Search for the cell housing the specified text and yield its (x, y) center coordinate. 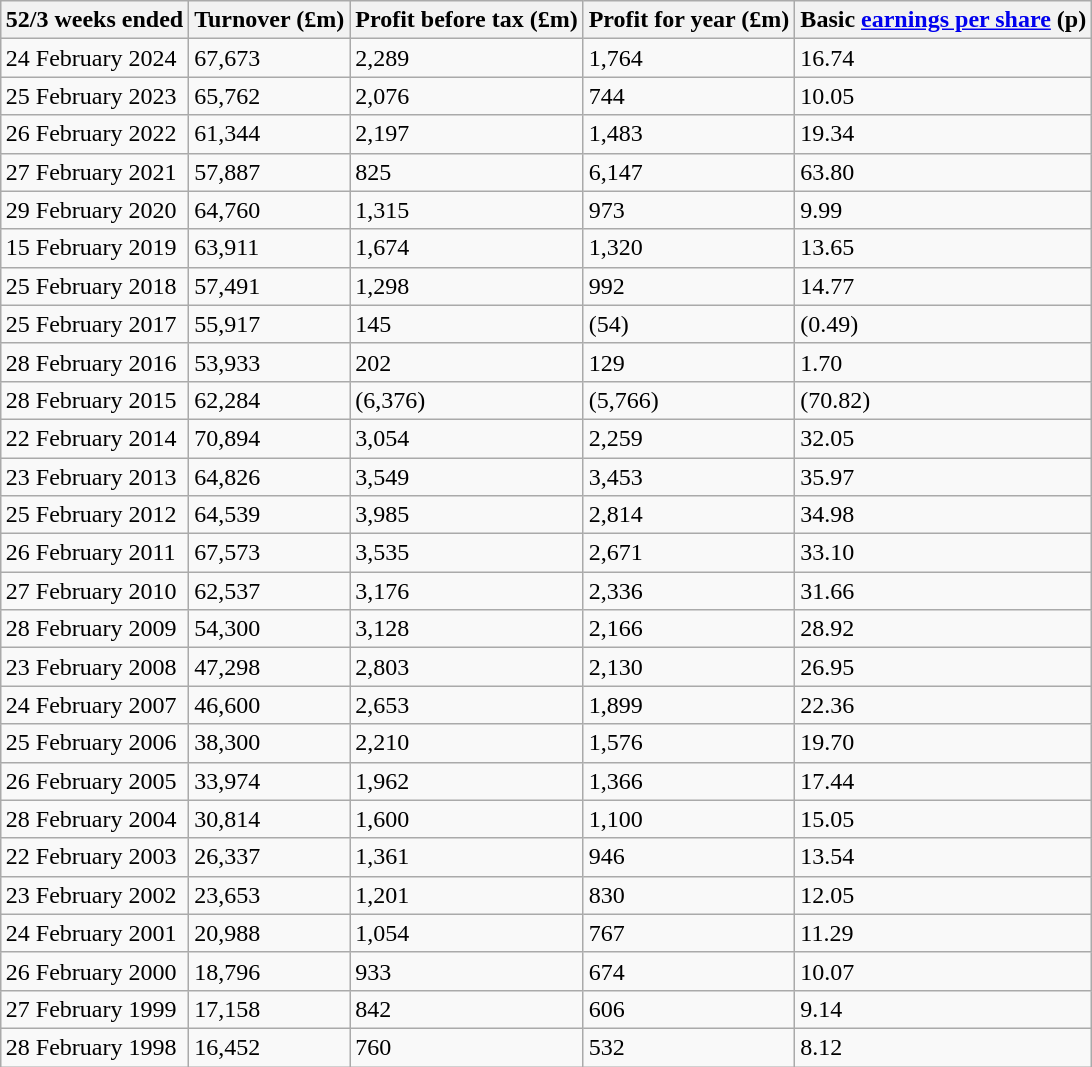
54,300 (270, 629)
(0.49) (944, 324)
3,176 (466, 591)
842 (466, 1009)
27 February 2021 (94, 172)
1,483 (689, 134)
Basic earnings per share (p) (944, 20)
61,344 (270, 134)
2,210 (466, 743)
67,573 (270, 553)
63,911 (270, 248)
1,962 (466, 781)
26 February 2022 (94, 134)
11.29 (944, 933)
19.34 (944, 134)
2,289 (466, 58)
33.10 (944, 553)
10.07 (944, 971)
973 (689, 210)
25 February 2006 (94, 743)
16.74 (944, 58)
24 February 2007 (94, 705)
1,899 (689, 705)
2,197 (466, 134)
26 February 2011 (94, 553)
63.80 (944, 172)
2,336 (689, 591)
23,653 (270, 895)
25 February 2012 (94, 515)
32.05 (944, 438)
28 February 2004 (94, 819)
1,320 (689, 248)
744 (689, 96)
8.12 (944, 1047)
1.70 (944, 362)
1,600 (466, 819)
64,539 (270, 515)
15 February 2019 (94, 248)
3,549 (466, 477)
2,653 (466, 705)
606 (689, 1009)
1,201 (466, 895)
Profit before tax (£m) (466, 20)
23 February 2008 (94, 667)
23 February 2013 (94, 477)
Turnover (£m) (270, 20)
28 February 2015 (94, 400)
20,988 (270, 933)
2,803 (466, 667)
62,284 (270, 400)
674 (689, 971)
34.98 (944, 515)
13.65 (944, 248)
28 February 1998 (94, 1047)
26 February 2000 (94, 971)
2,130 (689, 667)
24 February 2001 (94, 933)
67,673 (270, 58)
Profit for year (£m) (689, 20)
14.77 (944, 286)
1,366 (689, 781)
202 (466, 362)
3,985 (466, 515)
946 (689, 857)
22 February 2014 (94, 438)
760 (466, 1047)
(6,376) (466, 400)
1,100 (689, 819)
532 (689, 1047)
57,887 (270, 172)
28 February 2016 (94, 362)
(54) (689, 324)
22.36 (944, 705)
1,576 (689, 743)
10.05 (944, 96)
57,491 (270, 286)
2,671 (689, 553)
25 February 2017 (94, 324)
(70.82) (944, 400)
3,535 (466, 553)
767 (689, 933)
1,361 (466, 857)
27 February 2010 (94, 591)
62,537 (270, 591)
145 (466, 324)
13.54 (944, 857)
29 February 2020 (94, 210)
28.92 (944, 629)
38,300 (270, 743)
992 (689, 286)
3,128 (466, 629)
64,760 (270, 210)
933 (466, 971)
129 (689, 362)
2,166 (689, 629)
830 (689, 895)
23 February 2002 (94, 895)
9.99 (944, 210)
25 February 2023 (94, 96)
1,674 (466, 248)
1,315 (466, 210)
2,076 (466, 96)
28 February 2009 (94, 629)
6,147 (689, 172)
64,826 (270, 477)
3,054 (466, 438)
35.97 (944, 477)
9.14 (944, 1009)
47,298 (270, 667)
46,600 (270, 705)
33,974 (270, 781)
24 February 2024 (94, 58)
26.95 (944, 667)
53,933 (270, 362)
65,762 (270, 96)
2,259 (689, 438)
52/3 weeks ended (94, 20)
17,158 (270, 1009)
1,054 (466, 933)
55,917 (270, 324)
70,894 (270, 438)
19.70 (944, 743)
30,814 (270, 819)
22 February 2003 (94, 857)
1,298 (466, 286)
1,764 (689, 58)
2,814 (689, 515)
15.05 (944, 819)
3,453 (689, 477)
825 (466, 172)
26,337 (270, 857)
31.66 (944, 591)
18,796 (270, 971)
(5,766) (689, 400)
26 February 2005 (94, 781)
17.44 (944, 781)
12.05 (944, 895)
25 February 2018 (94, 286)
27 February 1999 (94, 1009)
16,452 (270, 1047)
